Pinpoint the cell where the given text exists, returning its [x, y] midpoint coordinate. 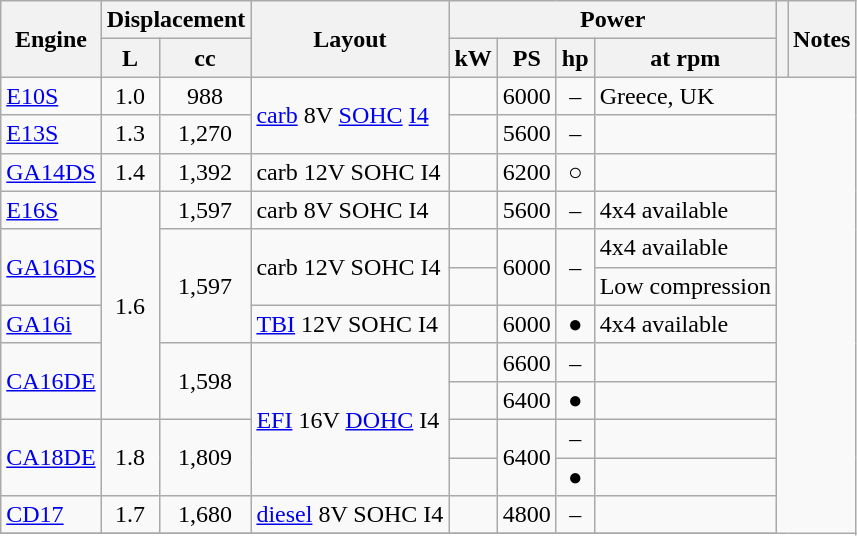
diesel 8V SOHC I4 [350, 515]
E16S [51, 210]
1,392 [205, 172]
E10S [51, 96]
1,809 [205, 457]
1.8 [130, 457]
1.0 [130, 96]
6600 [526, 362]
1,270 [205, 134]
PS [526, 58]
E13S [51, 134]
○ [575, 172]
6200 [526, 172]
4800 [526, 515]
GA14DS [51, 172]
1,680 [205, 515]
Engine [51, 39]
EFI 16V DOHC I4 [350, 419]
CD17 [51, 515]
1,598 [205, 381]
1.7 [130, 515]
Power [613, 20]
Greece, UK [685, 96]
CA16DE [51, 381]
cc [205, 58]
Low compression [685, 286]
Notes [822, 39]
1.4 [130, 172]
at rpm [685, 58]
TBI 12V SOHC I4 [350, 324]
Layout [350, 39]
Displacement [176, 20]
1.3 [130, 134]
GA16i [51, 324]
L [130, 58]
hp [575, 58]
CA18DE [51, 457]
988 [205, 96]
GA16DS [51, 267]
kW [473, 58]
1.6 [130, 305]
